Pinpoint the cell where the given text exists, returning its [x, y] midpoint coordinate. 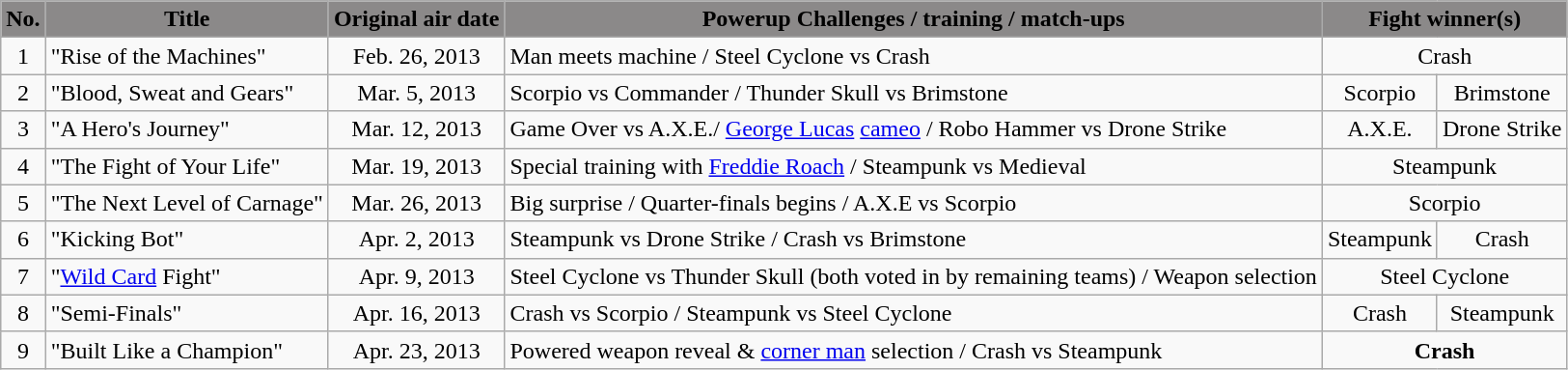
Mar. 26, 2013 [417, 203]
"Built Like a Champion" [187, 350]
"A Hero's Journey" [187, 129]
No. [23, 19]
Brimstone [1501, 93]
Title [187, 19]
Steampunk vs Drone Strike / Crash vs Brimstone [913, 240]
"Wild Card Fight" [187, 276]
Man meets machine / Steel Cyclone vs Crash [913, 56]
Apr. 23, 2013 [417, 350]
5 [23, 203]
9 [23, 350]
"The Next Level of Carnage" [187, 203]
Mar. 5, 2013 [417, 93]
Crash vs Scorpio / Steampunk vs Steel Cyclone [913, 313]
Steel Cyclone vs Thunder Skull (both voted in by remaining teams) / Weapon selection [913, 276]
Special training with Freddie Roach / Steampunk vs Medieval [913, 166]
Apr. 9, 2013 [417, 276]
"Kicking Bot" [187, 240]
Powered weapon reveal & corner man selection / Crash vs Steampunk [913, 350]
Powerup Challenges / training / match-ups [913, 19]
4 [23, 166]
"The Fight of Your Life" [187, 166]
Steel Cyclone [1444, 276]
A.X.E. [1380, 129]
"Rise of the Machines" [187, 56]
Original air date [417, 19]
Mar. 12, 2013 [417, 129]
Feb. 26, 2013 [417, 56]
Game Over vs A.X.E./ George Lucas cameo / Robo Hammer vs Drone Strike [913, 129]
Apr. 2, 2013 [417, 240]
Apr. 16, 2013 [417, 313]
"Semi-Finals" [187, 313]
2 [23, 93]
"Blood, Sweat and Gears" [187, 93]
7 [23, 276]
8 [23, 313]
Scorpio vs Commander / Thunder Skull vs Brimstone [913, 93]
1 [23, 56]
Fight winner(s) [1444, 19]
Mar. 19, 2013 [417, 166]
Big surprise / Quarter-finals begins / A.X.E vs Scorpio [913, 203]
Drone Strike [1501, 129]
3 [23, 129]
6 [23, 240]
